Extract the (X, Y) coordinate from the center of the cell holding the provided text.  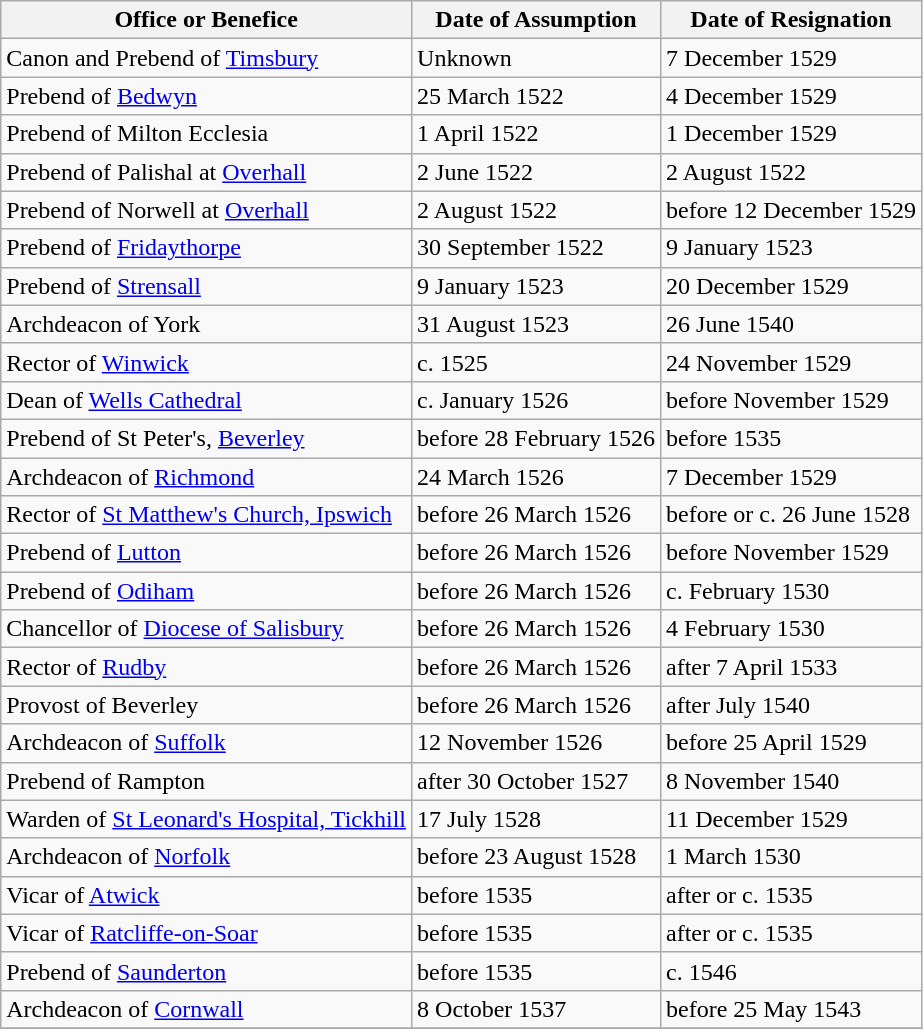
after July 1540 (792, 705)
Prebend of Milton Ecclesia (206, 134)
c. January 1526 (536, 400)
Rector of Winwick (206, 362)
Prebend of Rampton (206, 781)
Archdeacon of Norfolk (206, 857)
before 28 February 1526 (536, 438)
Archdeacon of York (206, 324)
Prebend of Lutton (206, 553)
12 November 1526 (536, 743)
Prebend of Norwell at Overhall (206, 210)
31 August 1523 (536, 324)
Canon and Prebend of Timsbury (206, 58)
4 December 1529 (792, 96)
Provost of Beverley (206, 705)
26 June 1540 (792, 324)
24 March 1526 (536, 477)
Unknown (536, 58)
c. February 1530 (792, 591)
Prebend of Fridaythorpe (206, 248)
Archdeacon of Richmond (206, 477)
8 November 1540 (792, 781)
after 7 April 1533 (792, 667)
before or c. 26 June 1528 (792, 515)
Archdeacon of Cornwall (206, 1009)
Vicar of Atwick (206, 895)
c. 1525 (536, 362)
Dean of Wells Cathedral (206, 400)
1 March 1530 (792, 857)
Warden of St Leonard's Hospital, Tickhill (206, 819)
Prebend of Bedwyn (206, 96)
before 23 August 1528 (536, 857)
8 October 1537 (536, 1009)
24 November 1529 (792, 362)
17 July 1528 (536, 819)
Archdeacon of Suffolk (206, 743)
Chancellor of Diocese of Salisbury (206, 629)
30 September 1522 (536, 248)
4 February 1530 (792, 629)
25 March 1522 (536, 96)
after 30 October 1527 (536, 781)
before 25 April 1529 (792, 743)
20 December 1529 (792, 286)
Vicar of Ratcliffe-on-Soar (206, 933)
Office or Benefice (206, 20)
Prebend of Palishal at Overhall (206, 172)
before 25 May 1543 (792, 1009)
c. 1546 (792, 971)
Rector of St Matthew's Church, Ipswich (206, 515)
before 12 December 1529 (792, 210)
Prebend of St Peter's, Beverley (206, 438)
Prebend of Strensall (206, 286)
Rector of Rudby (206, 667)
1 December 1529 (792, 134)
Date of Assumption (536, 20)
Date of Resignation (792, 20)
1 April 1522 (536, 134)
Prebend of Odiham (206, 591)
11 December 1529 (792, 819)
Prebend of Saunderton (206, 971)
2 June 1522 (536, 172)
